Return (X, Y) of the center of cell containing provided text 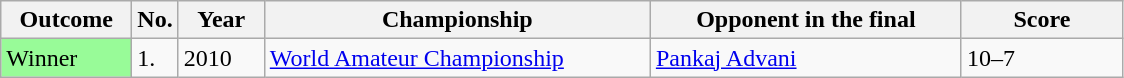
Score (1042, 20)
No. (155, 20)
Pankaj Advani (806, 58)
Winner (66, 58)
1. (155, 58)
2010 (221, 58)
World Amateur Championship (457, 58)
Opponent in the final (806, 20)
10–7 (1042, 58)
Outcome (66, 20)
Year (221, 20)
Championship (457, 20)
